Extract the [x, y] coordinate from the center of the cell holding the provided text.  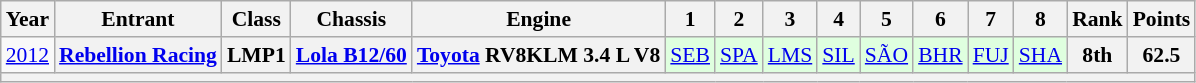
6 [940, 19]
Points [1162, 19]
Engine [538, 19]
2 [739, 19]
SIL [838, 55]
Rank [1098, 19]
1 [690, 19]
Toyota RV8KLM 3.4 L V8 [538, 55]
BHR [940, 55]
Lola B12/60 [352, 55]
7 [991, 19]
8 [1040, 19]
LMS [790, 55]
Year [28, 19]
Rebellion Racing [138, 55]
LMP1 [256, 55]
SPA [739, 55]
SÃO [886, 55]
5 [886, 19]
SEB [690, 55]
Entrant [138, 19]
8th [1098, 55]
2012 [28, 55]
62.5 [1162, 55]
SHA [1040, 55]
Class [256, 19]
FUJ [991, 55]
4 [838, 19]
3 [790, 19]
Chassis [352, 19]
